Find where the given text appears and provide that cell's center as (x, y) coordinate. 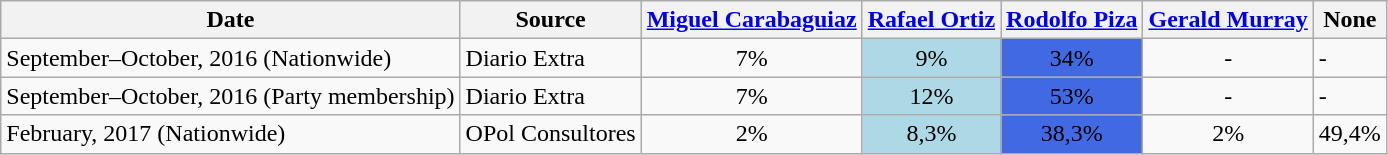
Miguel Carabaguiaz (752, 20)
OPol Consultores (550, 134)
12% (931, 96)
September–October, 2016 (Nationwide) (230, 58)
None (1350, 20)
8,3% (931, 134)
34% (1072, 58)
September–October, 2016 (Party membership) (230, 96)
February, 2017 (Nationwide) (230, 134)
53% (1072, 96)
9% (931, 58)
Source (550, 20)
Date (230, 20)
38,3% (1072, 134)
49,4% (1350, 134)
Rafael Ortiz (931, 20)
Gerald Murray (1228, 20)
Rodolfo Piza (1072, 20)
